From the cell containing the given text, extract its center point as (x, y) coordinate. 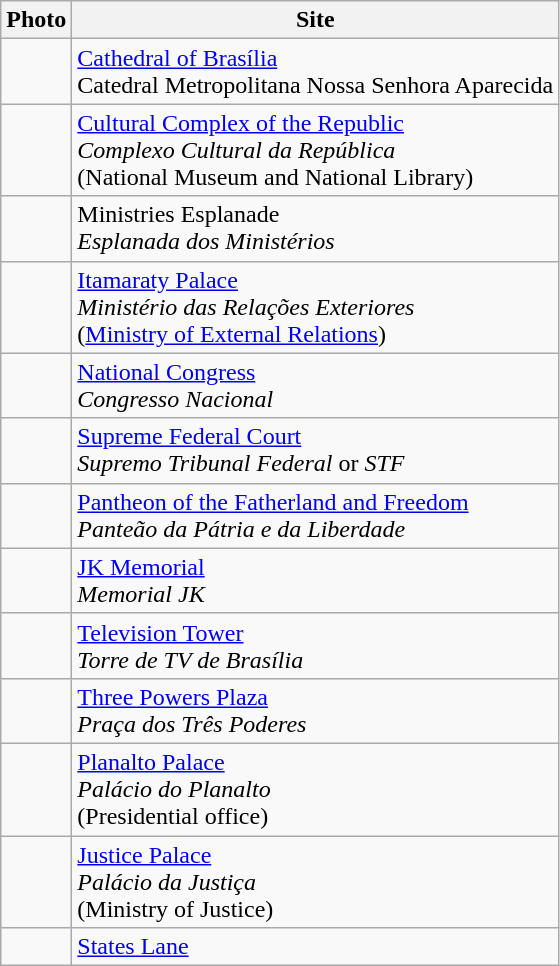
Site (316, 20)
Ministries EsplanadeEsplanada dos Ministérios (316, 228)
Supreme Federal CourtSupremo Tribunal Federal or STF (316, 450)
National CongressCongresso Nacional (316, 386)
JK MemorialMemorial JK (316, 580)
Planalto Palace Palácio do Planalto (Presidential office) (316, 789)
Television TowerTorre de TV de Brasília (316, 646)
Three Powers PlazaPraça dos Três Poderes (316, 710)
Itamaraty Palace Ministério das Relações Exteriores (Ministry of External Relations) (316, 307)
Justice Palace Palácio da Justiça (Ministry of Justice) (316, 882)
Cultural Complex of the Republic Complexo Cultural da República (National Museum and National Library) (316, 150)
Pantheon of the Fatherland and FreedomPanteão da Pátria e da Liberdade (316, 516)
Cathedral of Brasília Catedral Metropolitana Nossa Senhora Aparecida (316, 72)
States Lane (316, 947)
Photo (36, 20)
